Search for the cell housing the specified text and yield its (x, y) center coordinate. 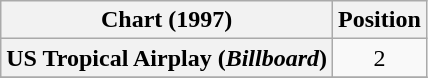
US Tropical Airplay (Billboard) (167, 58)
2 (380, 58)
Chart (1997) (167, 20)
Position (380, 20)
